Pinpoint the cell where the given text exists, returning its [x, y] midpoint coordinate. 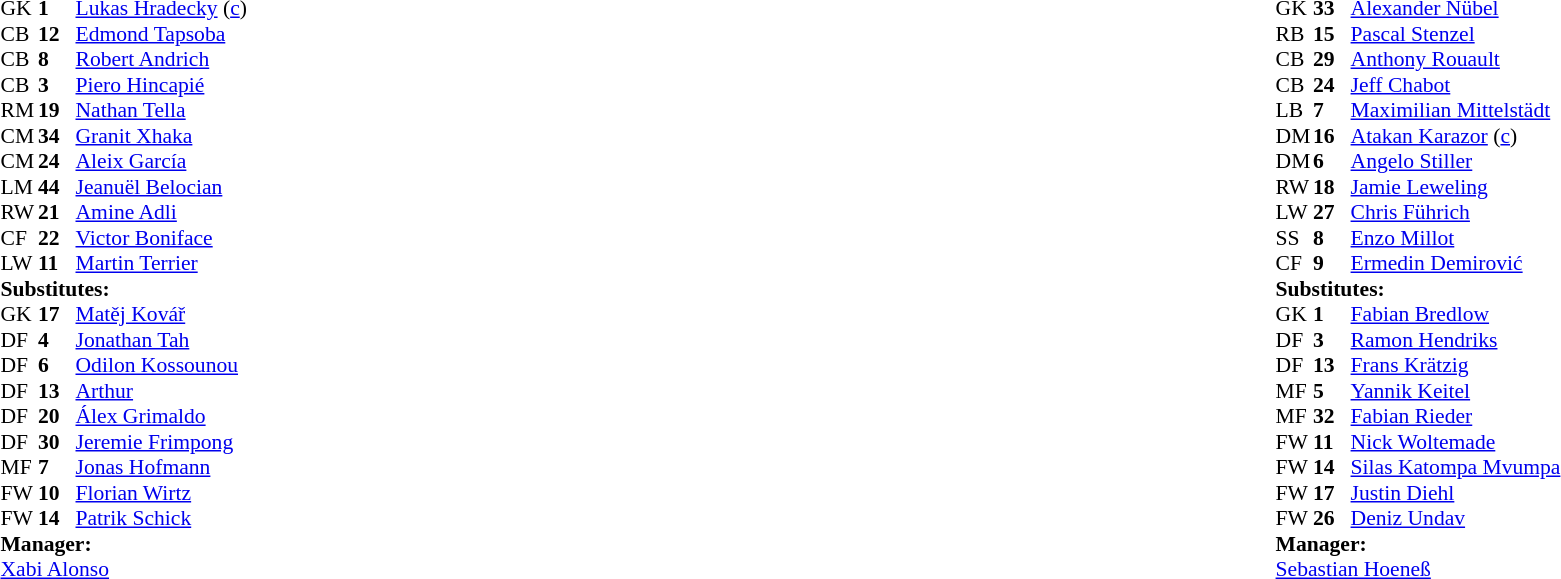
Granit Xhaka [162, 136]
Maximilian Mittelstädt [1456, 111]
Álex Grimaldo [162, 417]
Arthur [162, 391]
34 [57, 136]
Ramon Hendriks [1456, 340]
Victor Boniface [162, 238]
Jeanuël Belocian [162, 187]
Enzo Millot [1456, 238]
Nathan Tella [162, 111]
Angelo Stiller [1456, 161]
Nick Woltemade [1456, 442]
32 [1332, 417]
Jonas Hofmann [162, 467]
Aleix García [162, 161]
Justin Diehl [1456, 493]
RB [1295, 34]
16 [1332, 136]
Fabian Rieder [1456, 417]
4 [57, 340]
15 [1332, 34]
Pascal Stenzel [1456, 34]
19 [57, 111]
Piero Hincapié [162, 85]
Florian Wirtz [162, 493]
Silas Katompa Mvumpa [1456, 467]
Ermedin Demirović [1456, 263]
18 [1332, 187]
Matěj Kovář [162, 315]
Jamie Leweling [1456, 187]
RM [19, 111]
Amine Adli [162, 213]
27 [1332, 213]
12 [57, 34]
Patrik Schick [162, 519]
Chris Führich [1456, 213]
Frans Krätzig [1456, 365]
SS [1295, 238]
Odilon Kossounou [162, 365]
Fabian Bredlow [1456, 315]
Jeremie Frimpong [162, 442]
21 [57, 213]
1 [1332, 315]
Jeff Chabot [1456, 85]
30 [57, 442]
Robert Andrich [162, 59]
20 [57, 417]
44 [57, 187]
22 [57, 238]
Atakan Karazor (c) [1456, 136]
Deniz Undav [1456, 519]
29 [1332, 59]
Martin Terrier [162, 263]
Jonathan Tah [162, 340]
10 [57, 493]
5 [1332, 391]
LB [1295, 111]
Anthony Rouault [1456, 59]
Edmond Tapsoba [162, 34]
Yannik Keitel [1456, 391]
26 [1332, 519]
9 [1332, 263]
LM [19, 187]
